Return the [X, Y] coordinate for the center point of the cell that contains the specified text.  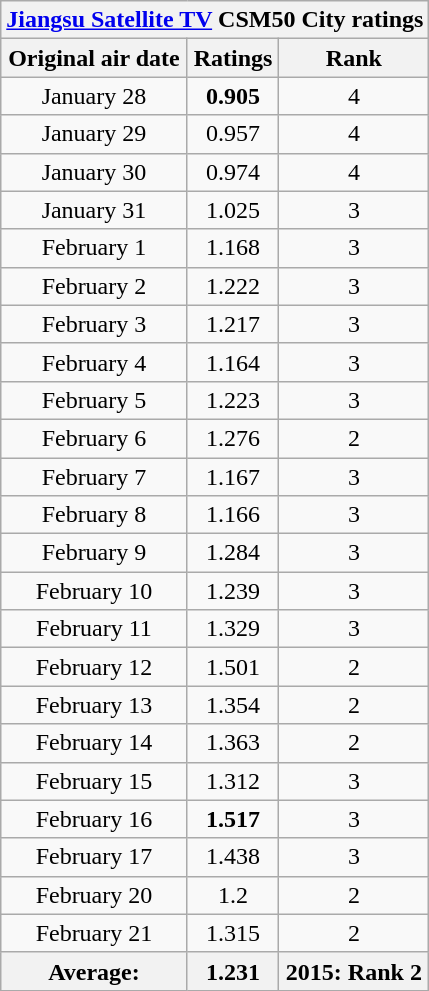
February 13 [94, 705]
1.164 [233, 362]
February 3 [94, 324]
1.315 [233, 933]
1.438 [233, 857]
1.167 [233, 477]
1.354 [233, 705]
February 6 [94, 438]
February 20 [94, 895]
February 2 [94, 286]
1.363 [233, 743]
February 17 [94, 857]
0.957 [233, 134]
February 8 [94, 515]
January 29 [94, 134]
February 16 [94, 819]
1.239 [233, 591]
1.217 [233, 324]
February 5 [94, 400]
1.312 [233, 781]
February 15 [94, 781]
1.284 [233, 553]
Ratings [233, 58]
1.517 [233, 819]
1.025 [233, 210]
1.501 [233, 667]
1.231 [233, 971]
February 21 [94, 933]
February 12 [94, 667]
Original air date [94, 58]
February 9 [94, 553]
1.329 [233, 629]
January 28 [94, 96]
1.276 [233, 438]
2015: Rank 2 [354, 971]
January 30 [94, 172]
February 10 [94, 591]
1.223 [233, 400]
Rank [354, 58]
Jiangsu Satellite TV CSM50 City ratings [215, 20]
1.168 [233, 248]
Average: [94, 971]
1.222 [233, 286]
February 7 [94, 477]
1.166 [233, 515]
1.2 [233, 895]
January 31 [94, 210]
February 14 [94, 743]
0.905 [233, 96]
0.974 [233, 172]
February 1 [94, 248]
February 11 [94, 629]
February 4 [94, 362]
